Detect which cell encompasses the target text, then output its [X, Y] center coordinate. 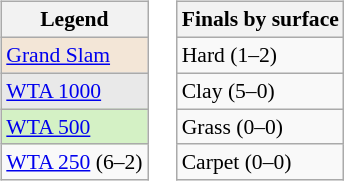
Finals by surface [260, 20]
Grass (0–0) [260, 127]
Hard (1–2) [260, 55]
WTA 500 [74, 127]
WTA 1000 [74, 91]
Legend [74, 20]
Carpet (0–0) [260, 162]
Clay (5–0) [260, 91]
Grand Slam [74, 55]
WTA 250 (6–2) [74, 162]
